From the cell containing the given text, extract its center point as [X, Y] coordinate. 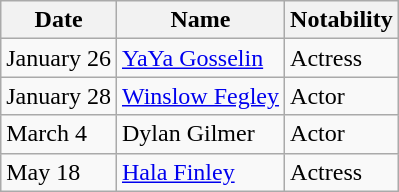
Notability [342, 20]
Dylan Gilmer [200, 134]
YaYa Gosselin [200, 58]
Winslow Fegley [200, 96]
Name [200, 20]
March 4 [59, 134]
January 28 [59, 96]
Hala Finley [200, 172]
May 18 [59, 172]
Date [59, 20]
January 26 [59, 58]
